Output the (x, y) coordinate of the center of the cell containing the given text.  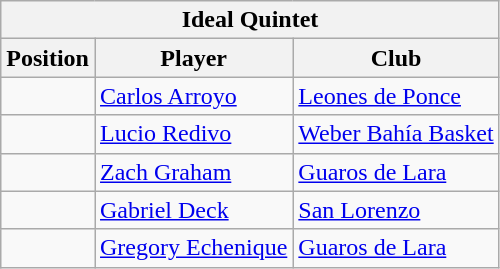
Position (48, 58)
Gabriel Deck (193, 210)
Weber Bahía Basket (396, 134)
Lucio Redivo (193, 134)
Player (193, 58)
Zach Graham (193, 172)
Leones de Ponce (396, 96)
San Lorenzo (396, 210)
Carlos Arroyo (193, 96)
Ideal Quintet (250, 20)
Gregory Echenique (193, 248)
Club (396, 58)
